Detect which cell encompasses the target text, then output its (x, y) center coordinate. 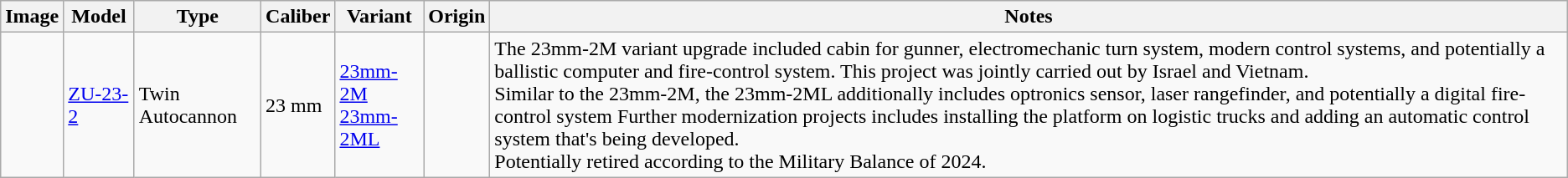
Type (198, 17)
Origin (457, 17)
Image (32, 17)
23mm-2M23mm-2ML (379, 105)
23 mm (298, 105)
ZU-23-2 (99, 105)
Variant (379, 17)
Caliber (298, 17)
Notes (1029, 17)
Model (99, 17)
Twin Autocannon (198, 105)
